Extract the [X, Y] coordinate from the center of the cell holding the provided text.  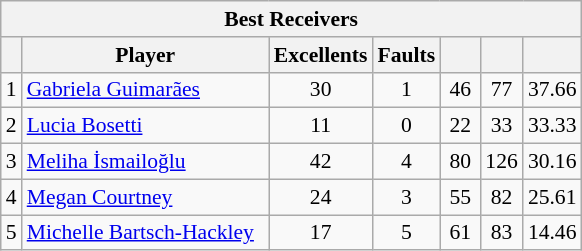
14.46 [552, 233]
11 [321, 126]
Lucia Bosetti [146, 126]
126 [502, 162]
Michelle Bartsch-Hackley [146, 233]
37.66 [552, 90]
83 [502, 233]
77 [502, 90]
0 [406, 126]
24 [321, 197]
2 [12, 126]
25.61 [552, 197]
82 [502, 197]
55 [460, 197]
30 [321, 90]
Player [146, 55]
17 [321, 233]
Megan Courtney [146, 197]
30.16 [552, 162]
33.33 [552, 126]
Meliha İsmailoğlu [146, 162]
80 [460, 162]
33 [502, 126]
Faults [406, 55]
42 [321, 162]
61 [460, 233]
46 [460, 90]
Excellents [321, 55]
Best Receivers [292, 19]
Gabriela Guimarães [146, 90]
22 [460, 126]
